Return (x, y) of the center of cell containing provided text 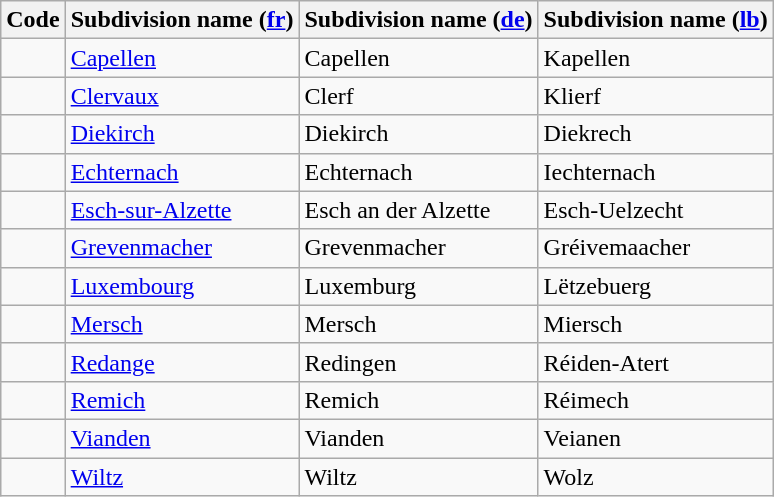
Wolz (656, 477)
Lëtzebuerg (656, 286)
Klierf (656, 96)
Subdivision name (de) (418, 20)
Clerf (418, 96)
Redange (182, 362)
Iechternach (656, 172)
Réiden-Atert (656, 362)
Redingen (418, 362)
Esch-sur-Alzette (182, 210)
Veianen (656, 438)
Miersch (656, 324)
Subdivision name (lb) (656, 20)
Esch an der Alzette (418, 210)
Réimech (656, 400)
Gréivemaacher (656, 248)
Luxemburg (418, 286)
Diekrech (656, 134)
Kapellen (656, 58)
Code (33, 20)
Luxembourg (182, 286)
Clervaux (182, 96)
Subdivision name (fr) (182, 20)
Esch-Uelzecht (656, 210)
